Pinpoint the cell where the given text exists, returning its [X, Y] midpoint coordinate. 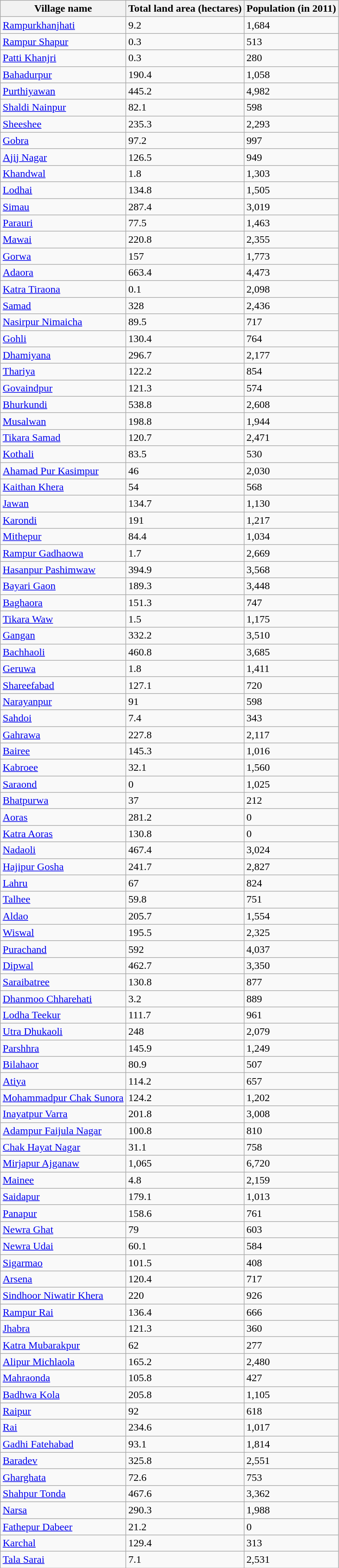
Bilahaor [63, 1065]
Bhurkundi [63, 404]
507 [291, 1065]
427 [291, 1378]
584 [291, 1246]
241.7 [185, 867]
2,531 [291, 1560]
4.8 [185, 1180]
Chak Hayat Nagar [63, 1147]
2,117 [291, 735]
854 [291, 372]
9.2 [185, 25]
111.7 [185, 1015]
1,411 [291, 668]
1,814 [291, 1444]
Mirjapur Ajganaw [63, 1164]
Aoras [63, 817]
1,773 [291, 256]
Nadaoli [63, 850]
Samad [63, 306]
59.8 [185, 900]
6,720 [291, 1164]
824 [291, 883]
Bachhaoli [63, 652]
Lodhai [63, 190]
Rampur Gadhaowa [63, 553]
2,159 [291, 1180]
126.5 [185, 157]
Lodha Teekur [63, 1015]
2,471 [291, 437]
Purthiyawan [63, 91]
1,217 [291, 520]
Village name [63, 9]
7.1 [185, 1560]
290.3 [185, 1510]
101.5 [185, 1263]
72.6 [185, 1477]
Geruwa [63, 668]
105.8 [185, 1378]
114.2 [185, 1081]
2,551 [291, 1460]
Newra Udai [63, 1246]
Khandwal [63, 173]
Total land area (hectares) [185, 9]
538.8 [185, 404]
Kabroee [63, 768]
Adampur Faijula Nagar [63, 1131]
189.3 [185, 586]
1,560 [291, 768]
89.5 [185, 322]
151.3 [185, 603]
Sahdoi [63, 718]
657 [291, 1081]
Mainee [63, 1180]
79 [185, 1229]
67 [185, 883]
4,473 [291, 273]
343 [291, 718]
Population (in 2011) [291, 9]
Inayatpur Varra [63, 1114]
360 [291, 1329]
3,019 [291, 207]
120.4 [185, 1279]
Adaora [63, 273]
Newra Ghat [63, 1229]
1,058 [291, 75]
1,034 [291, 537]
Bhatpurwa [63, 801]
130.4 [185, 339]
Govaindpur [63, 388]
332.2 [185, 636]
Patti Khanjri [63, 58]
3,362 [291, 1493]
2,355 [291, 240]
1,249 [291, 1048]
Panapur [63, 1213]
296.7 [185, 355]
Rampur Shapur [63, 42]
Arsena [63, 1279]
751 [291, 900]
Shareefabad [63, 685]
961 [291, 1015]
32.1 [185, 768]
93.1 [185, 1444]
467.6 [185, 1493]
574 [291, 388]
2,030 [291, 470]
Tala Sarai [63, 1560]
Sindhoor Niwatir Khera [63, 1296]
220 [185, 1296]
Hasanpur Pashimwaw [63, 570]
1,684 [291, 25]
3,568 [291, 570]
92 [185, 1411]
663.4 [185, 273]
62 [185, 1345]
3,350 [291, 965]
165.2 [185, 1362]
Lahru [63, 883]
Rai [63, 1428]
1,988 [291, 1510]
Raipur [63, 1411]
2,325 [291, 932]
568 [291, 487]
462.7 [185, 965]
889 [291, 998]
84.4 [185, 537]
Baghaora [63, 603]
530 [291, 454]
3,448 [291, 586]
281.2 [185, 817]
666 [291, 1312]
80.9 [185, 1065]
Mahraonda [63, 1378]
Gohli [63, 339]
997 [291, 140]
Saraibatree [63, 982]
758 [291, 1147]
Gadhi Fatehabad [63, 1444]
753 [291, 1477]
1,013 [291, 1196]
134.7 [185, 504]
3,685 [291, 652]
Katra Tiraona [63, 289]
1,130 [291, 504]
460.8 [185, 652]
325.8 [185, 1460]
Mawai [63, 240]
277 [291, 1345]
Kaithan Khera [63, 487]
1,944 [291, 421]
747 [291, 603]
Rampurkhanjhati [63, 25]
Atiya [63, 1081]
Karondi [63, 520]
Gorwa [63, 256]
2,079 [291, 1032]
1,303 [291, 173]
234.6 [185, 1428]
764 [291, 339]
37 [185, 801]
Tikara Samad [63, 437]
Simau [63, 207]
761 [291, 1213]
157 [185, 256]
100.8 [185, 1131]
Hajipur Gosha [63, 867]
124.2 [185, 1098]
4,037 [291, 949]
Katra Mubarakpur [63, 1345]
134.8 [185, 190]
2,669 [291, 553]
191 [185, 520]
1,175 [291, 619]
Musalwan [63, 421]
3,510 [291, 636]
Parshhra [63, 1048]
Fathepur Dabeer [63, 1526]
136.4 [185, 1312]
205.8 [185, 1395]
227.8 [185, 735]
Tikara Waw [63, 619]
Bahadurpur [63, 75]
287.4 [185, 207]
82.1 [185, 108]
Dhanmoo Chharehati [63, 998]
Shaldi Nainpur [63, 108]
877 [291, 982]
Ahamad Pur Kasimpur [63, 470]
Utra Dhukaoli [63, 1032]
Karchal [63, 1543]
54 [185, 487]
220.8 [185, 240]
120.7 [185, 437]
1,016 [291, 751]
408 [291, 1263]
3,008 [291, 1114]
Narayanpur [63, 701]
1,017 [291, 1428]
280 [291, 58]
1,025 [291, 784]
4,982 [291, 91]
618 [291, 1411]
Katra Aoras [63, 834]
1.5 [185, 619]
201.8 [185, 1114]
Alipur Michlaola [63, 1362]
Shahpur Tonda [63, 1493]
949 [291, 157]
21.2 [185, 1526]
2,293 [291, 124]
2,480 [291, 1362]
Ajij Nagar [63, 157]
592 [185, 949]
2,436 [291, 306]
158.6 [185, 1213]
198.8 [185, 421]
603 [291, 1229]
97.2 [185, 140]
Saraond [63, 784]
Gangan [63, 636]
145.9 [185, 1048]
91 [185, 701]
3,024 [291, 850]
1,105 [291, 1395]
467.4 [185, 850]
1.7 [185, 553]
1,202 [291, 1098]
Nasirpur Nimaicha [63, 322]
Baradev [63, 1460]
Gobra [63, 140]
1,065 [185, 1164]
31.1 [185, 1147]
2,098 [291, 289]
926 [291, 1296]
1,554 [291, 916]
Bayari Gaon [63, 586]
Saidapur [63, 1196]
Parauri [63, 223]
7.4 [185, 718]
145.3 [185, 751]
2,827 [291, 867]
445.2 [185, 91]
Badhwa Kola [63, 1395]
Thariya [63, 372]
1,463 [291, 223]
Jawan [63, 504]
Dipwal [63, 965]
127.1 [185, 685]
Jhabra [63, 1329]
Mohammadpur Chak Sunora [63, 1098]
248 [185, 1032]
3.2 [185, 998]
Aldao [63, 916]
190.4 [185, 75]
122.2 [185, 372]
Wiswal [63, 932]
720 [291, 685]
Sheeshee [63, 124]
Gharghata [63, 1477]
Purachand [63, 949]
1,505 [291, 190]
205.7 [185, 916]
810 [291, 1131]
Talhee [63, 900]
Kothali [63, 454]
83.5 [185, 454]
394.9 [185, 570]
Sigarmao [63, 1263]
2,608 [291, 404]
77.5 [185, 223]
129.4 [185, 1543]
328 [185, 306]
Gahrawa [63, 735]
513 [291, 42]
Dhamiyana [63, 355]
313 [291, 1543]
195.5 [185, 932]
Mithepur [63, 537]
2,177 [291, 355]
Bairee [63, 751]
179.1 [185, 1196]
235.3 [185, 124]
Narsa [63, 1510]
Rampur Rai [63, 1312]
60.1 [185, 1246]
212 [291, 801]
46 [185, 470]
0.1 [185, 289]
